Detect which cell encompasses the target text, then output its (X, Y) center coordinate. 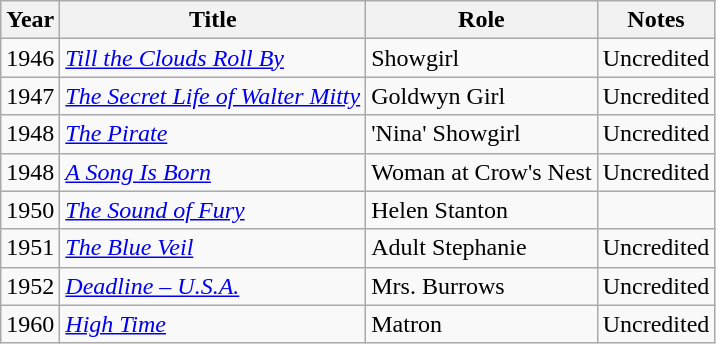
'Nina' Showgirl (482, 134)
Role (482, 20)
Adult Stephanie (482, 248)
Woman at Crow's Nest (482, 172)
Notes (656, 20)
Till the Clouds Roll By (213, 58)
The Secret Life of Walter Mitty (213, 96)
High Time (213, 324)
The Pirate (213, 134)
1951 (30, 248)
1950 (30, 210)
Helen Stanton (482, 210)
The Blue Veil (213, 248)
1952 (30, 286)
1947 (30, 96)
The Sound of Fury (213, 210)
Title (213, 20)
Matron (482, 324)
Year (30, 20)
Deadline – U.S.A. (213, 286)
Goldwyn Girl (482, 96)
1946 (30, 58)
1960 (30, 324)
Showgirl (482, 58)
Mrs. Burrows (482, 286)
A Song Is Born (213, 172)
